From the cell containing the given text, extract its center point as (X, Y) coordinate. 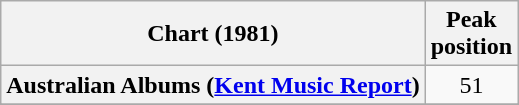
51 (471, 85)
Australian Albums (Kent Music Report) (213, 85)
Chart (1981) (213, 34)
Peak position (471, 34)
